From the cell containing the given text, extract its center point as (X, Y) coordinate. 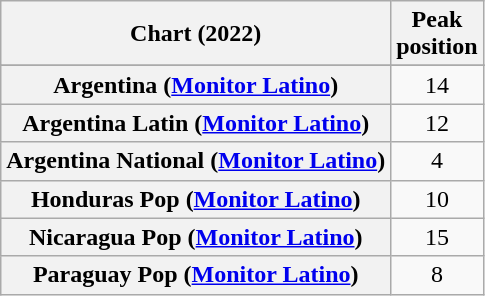
Nicaragua Pop (Monitor Latino) (196, 237)
Chart (2022) (196, 34)
Argentina (Monitor Latino) (196, 85)
Honduras Pop (Monitor Latino) (196, 199)
Argentina Latin (Monitor Latino) (196, 123)
14 (437, 85)
15 (437, 237)
12 (437, 123)
Argentina National (Monitor Latino) (196, 161)
8 (437, 275)
10 (437, 199)
Paraguay Pop (Monitor Latino) (196, 275)
4 (437, 161)
Peakposition (437, 34)
